Return the (X, Y) coordinate for the center point of the cell that contains the specified text.  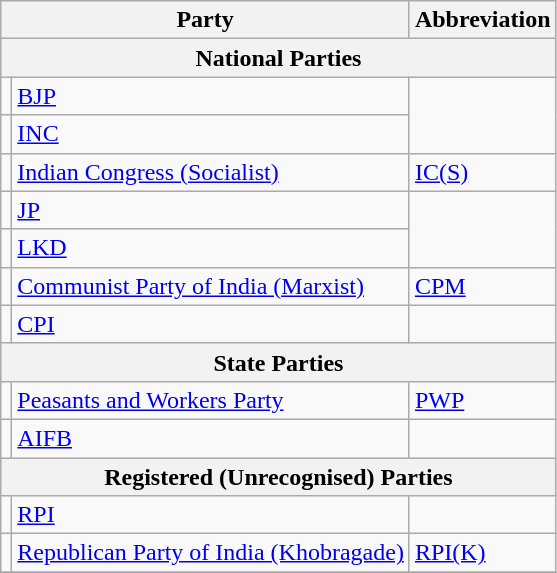
AIFB (211, 438)
CPM (482, 286)
BJP (211, 96)
CPI (211, 324)
State Parties (278, 362)
Indian Congress (Socialist) (211, 172)
National Parties (278, 58)
LKD (211, 248)
Peasants and Workers Party (211, 400)
IC(S) (482, 172)
Republican Party of India (Khobragade) (211, 553)
RPI(K) (482, 553)
Abbreviation (482, 20)
PWP (482, 400)
JP (211, 210)
RPI (211, 515)
Party (206, 20)
INC (211, 134)
Communist Party of India (Marxist) (211, 286)
Registered (Unrecognised) Parties (278, 477)
